Return the [x, y] coordinate for the center point of the cell that contains the specified text.  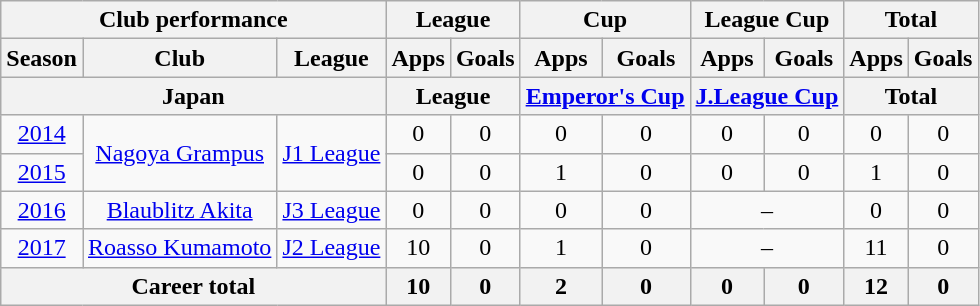
J1 League [332, 153]
Roasso Kumamoto [179, 248]
J.League Cup [767, 96]
2015 [42, 172]
Nagoya Grampus [179, 153]
2017 [42, 248]
2 [561, 286]
11 [876, 248]
Emperor's Cup [605, 96]
Career total [194, 286]
Blaublitz Akita [179, 210]
Season [42, 58]
2014 [42, 134]
Cup [605, 20]
League Cup [767, 20]
Club performance [194, 20]
Japan [194, 96]
2016 [42, 210]
Club [179, 58]
J3 League [332, 210]
12 [876, 286]
J2 League [332, 248]
